Return the [x, y] coordinate for the center point of the cell that contains the specified text.  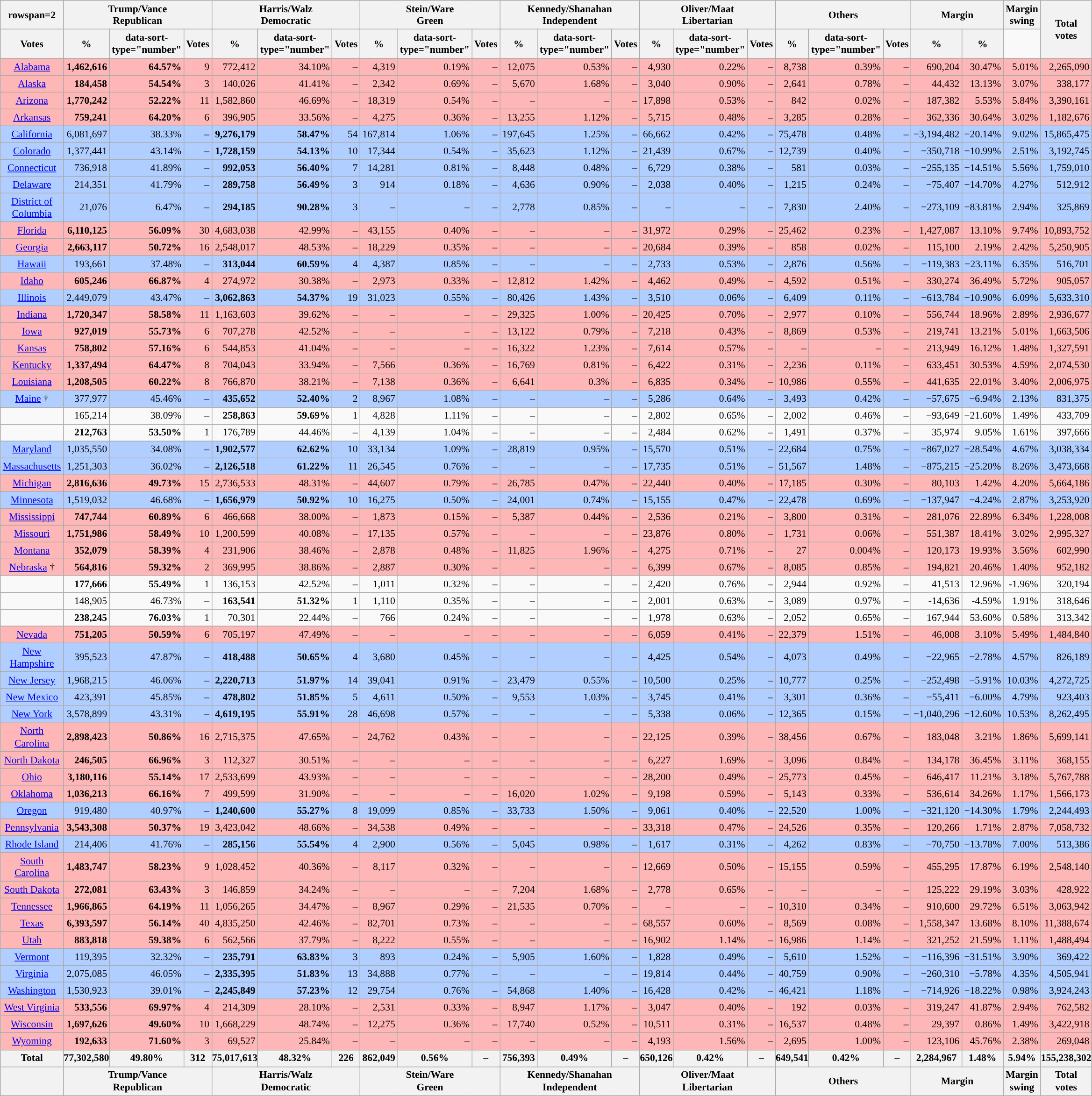
551,387 [936, 534]
858 [792, 247]
58.47% [295, 134]
238,245 [87, 618]
34.26% [982, 794]
751,205 [87, 635]
2,449,079 [87, 298]
15 [198, 483]
923,403 [1066, 697]
4,272,725 [1066, 681]
9,198 [657, 794]
South Carolina [32, 867]
38.86% [295, 567]
3,063,942 [1066, 907]
10,500 [657, 681]
North Dakota [32, 760]
0.08% [846, 924]
32.32% [147, 957]
3.10% [982, 635]
3,180,116 [87, 777]
8,738 [792, 67]
1.09% [435, 449]
25,773 [792, 777]
0.60% [710, 924]
952,182 [1066, 567]
690,204 [936, 67]
466,668 [235, 517]
0.91% [435, 681]
352,079 [87, 550]
Pennsylvania [32, 827]
397,666 [1066, 433]
2,898,423 [87, 737]
54.54% [147, 84]
1,759,010 [1066, 168]
14 [346, 681]
3,473,668 [1066, 466]
369,995 [235, 567]
51.97% [295, 681]
43,155 [379, 230]
10,777 [792, 681]
272,081 [87, 890]
6,227 [657, 760]
2,245,849 [235, 991]
1,240,600 [235, 811]
1.61% [1022, 433]
6,729 [657, 168]
41.89% [147, 168]
4,611 [379, 697]
6,081,697 [87, 134]
16,275 [379, 500]
7,614 [657, 349]
50.65% [295, 658]
64.19% [147, 907]
−21.60% [982, 416]
Hawaii [32, 264]
-1.96% [1022, 584]
6,409 [792, 298]
Wisconsin [32, 1025]
12,075 [519, 67]
Massachusetts [32, 466]
9.74% [1022, 230]
75,017,613 [235, 1058]
46,698 [379, 714]
28,819 [519, 449]
2,533,699 [235, 777]
25,462 [792, 230]
46.69% [295, 100]
4,262 [792, 844]
8.26% [1022, 466]
0.22% [710, 67]
20,684 [657, 247]
10.53% [1022, 714]
48.74% [295, 1025]
6,059 [657, 635]
5,045 [519, 844]
1,828 [657, 957]
21,535 [519, 907]
633,451 [936, 365]
2,973 [379, 281]
47.65% [295, 737]
−321,120 [936, 811]
16.12% [982, 349]
−18.22% [982, 991]
30 [198, 230]
12,365 [792, 714]
320,194 [1066, 584]
8,448 [519, 168]
3,285 [792, 117]
59.69% [295, 416]
1.86% [1022, 737]
2.40% [846, 207]
2,878 [379, 550]
1,462,616 [87, 67]
52.40% [295, 399]
4,193 [657, 1041]
Arkansas [32, 117]
53.60% [982, 618]
−10.90% [982, 298]
50.72% [147, 247]
Louisiana [32, 382]
581 [792, 168]
3,253,920 [1066, 500]
30.47% [982, 67]
2,733 [657, 264]
2.19% [982, 247]
12 [346, 991]
3,422,918 [1066, 1025]
6,641 [519, 382]
556,744 [936, 315]
992,053 [235, 168]
650,126 [657, 1058]
2,006,975 [1066, 382]
1,966,865 [87, 907]
Idaho [32, 281]
13,255 [519, 117]
22.01% [982, 382]
377,977 [87, 399]
-4.59% [982, 601]
16,428 [657, 991]
165,214 [87, 416]
39.01% [147, 991]
4.79% [1022, 697]
24,762 [379, 737]
38.21% [295, 382]
4,505,941 [1066, 974]
9.02% [1022, 134]
1,251,303 [87, 466]
1,558,347 [936, 924]
−13.78% [982, 844]
71.60% [147, 1041]
6.35% [1022, 264]
120,173 [936, 550]
176,789 [235, 433]
197,645 [519, 134]
1,182,676 [1066, 117]
705,197 [235, 635]
5,699,141 [1066, 737]
33,733 [519, 811]
8,569 [792, 924]
California [32, 134]
3.18% [1022, 777]
258,863 [235, 416]
1.50% [575, 811]
rowspan=2 [32, 15]
313,342 [1066, 618]
499,599 [235, 794]
2,887 [379, 567]
−31.51% [982, 957]
Rhode Island [32, 844]
3,089 [792, 601]
49.80% [147, 1058]
13.68% [982, 924]
3,096 [792, 760]
214,351 [87, 185]
4.67% [1022, 449]
22,125 [657, 737]
34,888 [379, 974]
47.87% [147, 658]
28.10% [295, 1008]
33.56% [295, 117]
4.27% [1022, 185]
43.31% [147, 714]
−255,135 [936, 168]
55.49% [147, 584]
5,715 [657, 117]
−83.81% [982, 207]
1,720,347 [87, 315]
18,229 [379, 247]
38.00% [295, 517]
17,135 [379, 534]
428,922 [1066, 890]
4.59% [1022, 365]
2,663,117 [87, 247]
758,802 [87, 349]
2.38% [1022, 1041]
17,344 [379, 151]
29,397 [936, 1025]
Maine † [32, 399]
5,286 [657, 399]
9,276,179 [235, 134]
269,048 [1066, 1041]
0.004% [846, 550]
396,905 [235, 117]
17.87% [982, 867]
6.34% [1022, 517]
1,491 [792, 433]
12,812 [519, 281]
58.39% [147, 550]
4.57% [1022, 658]
−1,040,296 [936, 714]
10,511 [657, 1025]
914 [379, 185]
76.03% [147, 618]
435,652 [235, 399]
112,327 [235, 760]
2,075,085 [87, 974]
6,399 [657, 567]
756,393 [519, 1058]
43.93% [295, 777]
1.04% [435, 433]
1.06% [435, 134]
1,208,505 [87, 382]
30.38% [295, 281]
12,275 [379, 1025]
24,526 [792, 827]
274,972 [235, 281]
8,117 [379, 867]
313,044 [235, 264]
6.19% [1022, 867]
3.56% [1022, 550]
4,835,250 [235, 924]
0.86% [982, 1025]
50.92% [295, 500]
38,456 [792, 737]
455,295 [936, 867]
21.59% [982, 940]
423,391 [87, 697]
12,739 [792, 151]
Montana [32, 550]
Minnesota [32, 500]
45.85% [147, 697]
Oregon [32, 811]
−55,411 [936, 697]
1,668,229 [235, 1025]
231,906 [235, 550]
39.62% [295, 315]
Indiana [32, 315]
35,974 [936, 433]
New Jersey [32, 681]
544,853 [235, 349]
1,617 [657, 844]
1.91% [1022, 601]
−613,784 [936, 298]
26,545 [379, 466]
0.19% [435, 67]
2,038 [657, 185]
46.68% [147, 500]
0.97% [846, 601]
0.38% [710, 168]
362,336 [936, 117]
Delaware [32, 185]
213,949 [936, 349]
33,318 [657, 827]
31.90% [295, 794]
37.79% [295, 940]
−5.91% [982, 681]
1,488,494 [1066, 940]
762,582 [1066, 1008]
Florida [32, 230]
51,567 [792, 466]
22.89% [982, 517]
862,049 [379, 1058]
2,641 [792, 84]
919,480 [87, 811]
1,200,599 [235, 534]
772,412 [235, 67]
51.83% [295, 974]
17,735 [657, 466]
Virginia [32, 974]
177,666 [87, 584]
2,265,090 [1066, 67]
58.23% [147, 867]
4,139 [379, 433]
48.32% [295, 1058]
289,758 [235, 185]
39,041 [379, 681]
1,968,215 [87, 681]
3.11% [1022, 760]
516,701 [1066, 264]
30.51% [295, 760]
3,745 [657, 697]
11,825 [519, 550]
−137,947 [936, 500]
75,478 [792, 134]
2,736,533 [235, 483]
−875,215 [936, 466]
Arizona [32, 100]
3,924,243 [1066, 991]
1.25% [575, 134]
119,395 [87, 957]
56.49% [295, 185]
40.36% [295, 867]
0.18% [435, 185]
38.33% [147, 134]
1,337,494 [87, 365]
54,868 [519, 991]
831,375 [1066, 399]
441,635 [936, 382]
146,859 [235, 890]
1,228,008 [1066, 517]
16,769 [519, 365]
22,520 [792, 811]
193,661 [87, 264]
766 [379, 618]
7,566 [379, 365]
19,814 [657, 974]
1,751,986 [87, 534]
66.87% [147, 281]
0.95% [575, 449]
−70,750 [936, 844]
1.79% [1022, 811]
2.42% [1022, 247]
893 [379, 957]
3,800 [792, 517]
80,426 [519, 298]
29,754 [379, 991]
29,325 [519, 315]
31,023 [379, 298]
433,709 [1066, 416]
42.46% [295, 924]
49.60% [147, 1025]
368,155 [1066, 760]
56.14% [147, 924]
533,556 [87, 1008]
8,085 [792, 567]
27 [792, 550]
0.37% [846, 433]
513,386 [1066, 844]
1.02% [575, 794]
5,610 [792, 957]
12,669 [657, 867]
0.75% [846, 449]
−6.00% [982, 697]
29.72% [982, 907]
2,548,140 [1066, 867]
4,073 [792, 658]
3,047 [657, 1008]
24,001 [519, 500]
1.18% [846, 991]
2,002 [792, 416]
0.64% [710, 399]
Georgia [32, 247]
33,134 [379, 449]
−350,718 [936, 151]
1.71% [982, 827]
3.40% [1022, 382]
53.50% [147, 433]
82,701 [379, 924]
34.47% [295, 907]
Iowa [32, 332]
−12.60% [982, 714]
2,548,017 [235, 247]
19,099 [379, 811]
22,478 [792, 500]
−14.30% [982, 811]
0.21% [710, 517]
Washington [32, 991]
44.46% [295, 433]
31,972 [657, 230]
33.94% [295, 365]
22.44% [295, 618]
22,684 [792, 449]
Ohio [32, 777]
58.49% [147, 534]
226 [346, 1058]
−714,926 [936, 991]
Kansas [32, 349]
7,218 [657, 332]
4.35% [1022, 974]
47.49% [295, 635]
564,816 [87, 567]
418,488 [235, 658]
Michigan [32, 483]
212,763 [87, 433]
Vermont [32, 957]
48.53% [295, 247]
40.97% [147, 811]
120,266 [936, 827]
59.32% [147, 567]
22,379 [792, 635]
66,662 [657, 134]
3,423,042 [235, 827]
5,905 [519, 957]
41.87% [982, 1008]
2,236 [792, 365]
63.43% [147, 890]
246,505 [87, 760]
25.84% [295, 1041]
Utah [32, 940]
1,377,441 [87, 151]
2,715,375 [235, 737]
New Mexico [32, 697]
2.89% [1022, 315]
−252,498 [936, 681]
1,110 [379, 601]
55.27% [295, 811]
−22,965 [936, 658]
−14.70% [982, 185]
56.40% [295, 168]
0.78% [846, 84]
0.92% [846, 584]
−20.14% [982, 134]
44,432 [936, 84]
36.02% [147, 466]
60.89% [147, 517]
2,876 [792, 264]
4,636 [519, 185]
0.52% [575, 1025]
−93,649 [936, 416]
69,527 [235, 1041]
Tennessee [32, 907]
1,978 [657, 618]
0.46% [846, 416]
2,531 [379, 1008]
3.90% [1022, 957]
0.3% [575, 382]
11,388,674 [1066, 924]
57.16% [147, 349]
1,215 [792, 185]
13,122 [519, 332]
602,990 [1066, 550]
1,036,213 [87, 794]
42.99% [295, 230]
8.10% [1022, 924]
3,390,161 [1066, 100]
Maryland [32, 449]
28 [346, 714]
0.84% [846, 760]
478,802 [235, 697]
0.77% [435, 974]
219,741 [936, 332]
0.23% [846, 230]
21,439 [657, 151]
3,301 [792, 697]
134,178 [936, 760]
21,076 [87, 207]
905,057 [1066, 281]
4,619,195 [235, 714]
37.48% [147, 264]
2,220,713 [235, 681]
30.53% [982, 365]
5,670 [519, 84]
4,462 [657, 281]
16,986 [792, 940]
842 [792, 100]
281,076 [936, 517]
35,623 [519, 151]
−260,310 [936, 974]
40,759 [792, 974]
2,001 [657, 601]
−3,194,482 [936, 134]
148,905 [87, 601]
2,536 [657, 517]
−23.11% [982, 264]
13 [346, 974]
3,510 [657, 298]
Texas [32, 924]
54.13% [295, 151]
2,335,395 [235, 974]
512,912 [1066, 185]
294,185 [235, 207]
South Dakota [32, 890]
649,541 [792, 1058]
214,406 [87, 844]
155,238,302 [1066, 1058]
338,177 [1066, 84]
646,417 [936, 777]
707,278 [235, 332]
Alabama [32, 67]
10.03% [1022, 681]
52.22% [147, 100]
0.83% [846, 844]
562,566 [235, 940]
59.38% [147, 940]
747,744 [87, 517]
West Virginia [32, 1008]
759,241 [87, 117]
30.64% [982, 117]
2,816,636 [87, 483]
46.06% [147, 681]
1.52% [846, 957]
41.76% [147, 844]
183,048 [936, 737]
46.73% [147, 601]
927,019 [87, 332]
1.96% [575, 550]
194,821 [936, 567]
40.08% [295, 534]
North Carolina [32, 737]
5,664,186 [1066, 483]
6,393,597 [87, 924]
Wyoming [32, 1041]
0.71% [710, 550]
68,557 [657, 924]
66.16% [147, 794]
1,663,506 [1066, 332]
6.09% [1022, 298]
395,523 [87, 658]
192 [792, 1008]
1.51% [846, 635]
3,680 [379, 658]
3.21% [982, 737]
41,513 [936, 584]
1,163,603 [235, 315]
2,342 [379, 84]
167,944 [936, 618]
1,770,242 [87, 100]
318,646 [1066, 601]
3,543,308 [87, 827]
2,900 [379, 844]
49.73% [147, 483]
1.69% [710, 760]
District of Columbia [32, 207]
38.46% [295, 550]
6,835 [657, 382]
2,944 [792, 584]
167,814 [379, 134]
26,785 [519, 483]
16,322 [519, 349]
62.62% [295, 449]
17,185 [792, 483]
1,728,159 [235, 151]
2,936,677 [1066, 315]
6.47% [147, 207]
51.32% [295, 601]
5 [346, 697]
43.47% [147, 298]
Oklahoma [32, 794]
1,427,087 [936, 230]
3,040 [657, 84]
7.00% [1022, 844]
45.46% [147, 399]
46,008 [936, 635]
5.94% [1022, 1058]
7,058,732 [1066, 827]
46.05% [147, 974]
34,538 [379, 827]
910,600 [936, 907]
9,061 [657, 811]
115,100 [936, 247]
319,247 [936, 1008]
6,110,125 [87, 230]
New Hampshire [32, 658]
17 [198, 777]
54 [346, 134]
10,986 [792, 382]
−28.54% [982, 449]
163,541 [235, 601]
0.62% [710, 433]
Total [32, 1058]
−57,675 [936, 399]
23,479 [519, 681]
766,870 [235, 382]
0.58% [1022, 618]
Illinois [32, 298]
60.22% [147, 382]
1,011 [379, 584]
58.58% [147, 315]
50.37% [147, 827]
214,309 [235, 1008]
536,614 [936, 794]
69.97% [147, 1008]
123,106 [936, 1041]
10,310 [792, 907]
50.59% [147, 635]
70,301 [235, 618]
New York [32, 714]
Kentucky [32, 365]
20.46% [982, 567]
2,284,967 [936, 1058]
4,683,038 [235, 230]
−4.24% [982, 500]
136,153 [235, 584]
3,062,863 [235, 298]
1,873 [379, 517]
826,189 [1066, 658]
46,421 [792, 991]
2,484 [657, 433]
3,038,334 [1066, 449]
54.37% [295, 298]
1.56% [710, 1041]
36.49% [982, 281]
80,103 [936, 483]
13.21% [982, 332]
321,252 [936, 940]
17,740 [519, 1025]
1,028,452 [235, 867]
43.14% [147, 151]
−2.78% [982, 658]
1,056,265 [235, 907]
20,425 [657, 315]
63.83% [295, 957]
41.79% [147, 185]
5,338 [657, 714]
1,484,840 [1066, 635]
64.57% [147, 67]
285,156 [235, 844]
77,302,580 [87, 1058]
−116,396 [936, 957]
55.54% [295, 844]
1,566,173 [1066, 794]
29.19% [982, 890]
16,902 [657, 940]
55.73% [147, 332]
2,052 [792, 618]
4,425 [657, 658]
125,222 [936, 890]
3,192,745 [1066, 151]
15,865,475 [1066, 134]
11.21% [982, 777]
0.28% [846, 117]
9.05% [982, 433]
7,138 [379, 382]
5.84% [1022, 100]
1,519,032 [87, 500]
12.96% [982, 584]
51.85% [295, 697]
5.53% [982, 100]
5.56% [1022, 168]
2,977 [792, 315]
192,633 [87, 1041]
3.03% [1022, 890]
187,382 [936, 100]
2,244,493 [1066, 811]
605,246 [87, 281]
1,327,591 [1066, 349]
8,222 [379, 940]
4,387 [379, 264]
330,274 [936, 281]
90.28% [295, 207]
18.96% [982, 315]
4,319 [379, 67]
38.09% [147, 416]
235,791 [235, 957]
5,767,788 [1066, 777]
1,530,923 [87, 991]
1.43% [575, 298]
5.49% [1022, 635]
0.80% [710, 534]
Nevada [32, 635]
−10.99% [982, 151]
48.31% [295, 483]
3,578,899 [87, 714]
−14.51% [982, 168]
66.96% [147, 760]
15,570 [657, 449]
57.23% [295, 991]
50.86% [147, 737]
64.20% [147, 117]
56.09% [147, 230]
4,930 [657, 67]
736,918 [87, 168]
1,582,860 [235, 100]
5,143 [792, 794]
Mississippi [32, 517]
2,420 [657, 584]
7,830 [792, 207]
5,250,905 [1066, 247]
16,537 [792, 1025]
10,893,752 [1066, 230]
0.10% [846, 315]
325,869 [1066, 207]
41.04% [295, 349]
140,026 [235, 84]
5,387 [519, 517]
55.14% [147, 777]
1.60% [575, 957]
23,876 [657, 534]
40 [198, 924]
704,043 [235, 365]
−273,109 [936, 207]
−6.94% [982, 399]
6.51% [1022, 907]
2,995,327 [1066, 534]
34.10% [295, 67]
2.51% [1022, 151]
18,319 [379, 100]
Nebraska † [32, 567]
28,200 [657, 777]
1,902,577 [235, 449]
Missouri [32, 534]
883,818 [87, 940]
8,262,495 [1066, 714]
Alaska [32, 84]
1,483,747 [87, 867]
5,633,310 [1066, 298]
Colorado [32, 151]
4,592 [792, 281]
1.23% [575, 349]
48.66% [295, 827]
34.24% [295, 890]
312 [198, 1058]
3,493 [792, 399]
1,656,979 [235, 500]
14,281 [379, 168]
2,074,530 [1066, 365]
36.45% [982, 760]
16,020 [519, 794]
3.07% [1022, 84]
8,869 [792, 332]
−5.78% [982, 974]
1,035,550 [87, 449]
13.13% [982, 84]
−867,027 [936, 449]
19.93% [982, 550]
-14,636 [936, 601]
5.72% [1022, 281]
2.13% [1022, 399]
34.08% [147, 449]
1.03% [575, 697]
2,126,518 [235, 466]
−75,407 [936, 185]
1.08% [435, 399]
45.76% [982, 1041]
6,422 [657, 365]
64.47% [147, 365]
0.74% [575, 500]
17,898 [657, 100]
55.91% [295, 714]
1,697,626 [87, 1025]
13.10% [982, 230]
−119,383 [936, 264]
8,947 [519, 1008]
184,458 [87, 84]
41.41% [295, 84]
44,607 [379, 483]
369,422 [1066, 957]
2,695 [792, 1041]
7,204 [519, 890]
−25.20% [982, 466]
18.41% [982, 534]
4,828 [379, 416]
61.22% [295, 466]
22,440 [657, 483]
9,553 [519, 697]
1,731 [792, 534]
0.73% [435, 924]
60.59% [295, 264]
2,802 [657, 416]
4.20% [1022, 483]
Connecticut [32, 168]
